Return [x, y] of the center of cell containing provided text 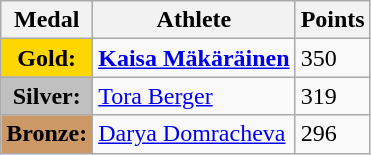
Darya Domracheva [194, 134]
Silver: [47, 96]
319 [332, 96]
Points [332, 20]
Kaisa Mäkäräinen [194, 58]
350 [332, 58]
296 [332, 134]
Medal [47, 20]
Bronze: [47, 134]
Gold: [47, 58]
Tora Berger [194, 96]
Athlete [194, 20]
